Identify which cell holds the provided text, then report its [x, y] central coordinate. 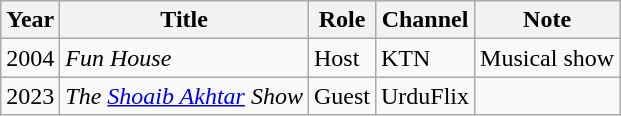
The Shoaib Akhtar Show [184, 96]
UrduFlix [424, 96]
Musical show [548, 58]
2004 [30, 58]
Fun House [184, 58]
Note [548, 20]
Title [184, 20]
Guest [342, 96]
Year [30, 20]
Host [342, 58]
KTN [424, 58]
Channel [424, 20]
Role [342, 20]
2023 [30, 96]
